For the text-containing cell, return its midpoint in (X, Y) coordinate format. 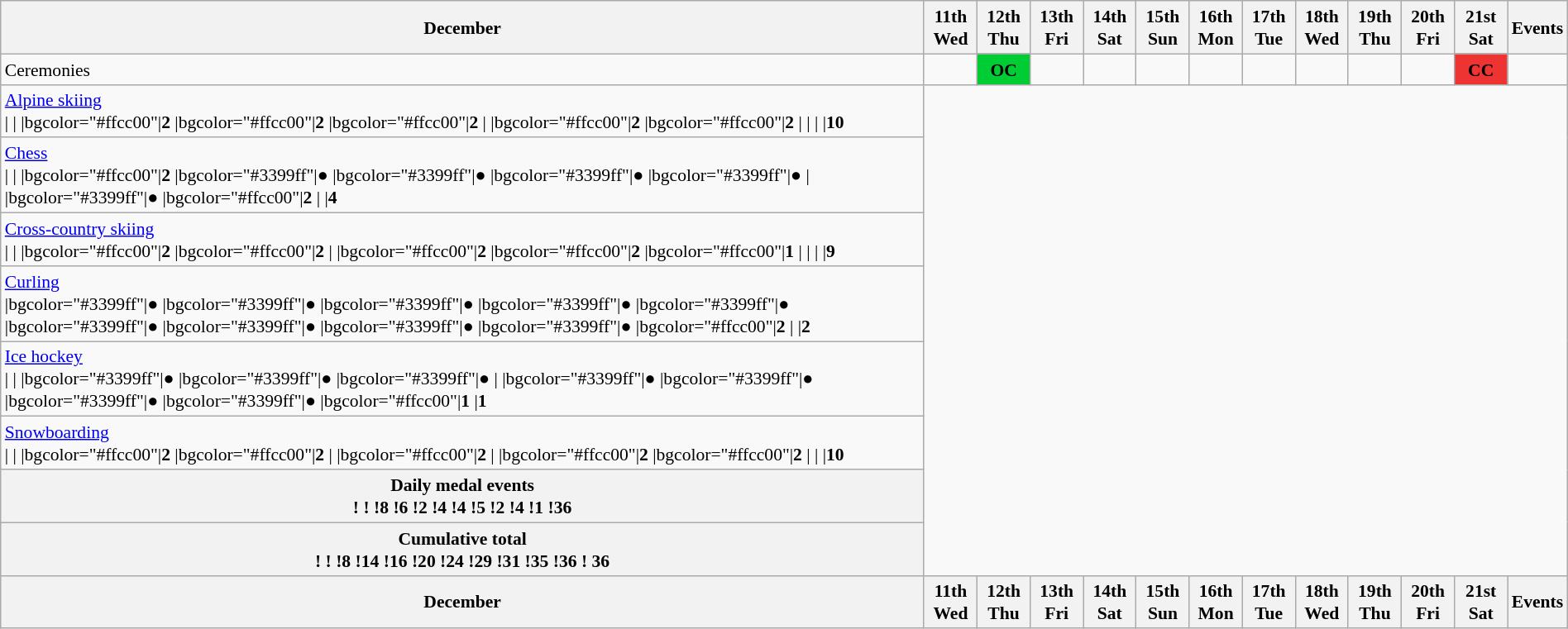
OC (1004, 69)
Ceremonies (463, 69)
Cross-country skiing| | |bgcolor="#ffcc00"|2 |bgcolor="#ffcc00"|2 | |bgcolor="#ffcc00"|2 |bgcolor="#ffcc00"|2 |bgcolor="#ffcc00"|1 | | | |9 (463, 239)
CC (1481, 69)
Cumulative total! ! !8 !14 !16 !20 !24 !29 !31 !35 !36 ! 36 (463, 549)
Alpine skiing| | |bgcolor="#ffcc00"|2 |bgcolor="#ffcc00"|2 |bgcolor="#ffcc00"|2 | |bgcolor="#ffcc00"|2 |bgcolor="#ffcc00"|2 | | | |10 (463, 111)
Daily medal events! ! !8 !6 !2 !4 !4 !5 !2 !4 !1 !36 (463, 496)
Snowboarding| | |bgcolor="#ffcc00"|2 |bgcolor="#ffcc00"|2 | |bgcolor="#ffcc00"|2 | |bgcolor="#ffcc00"|2 |bgcolor="#ffcc00"|2 | | |10 (463, 443)
